Capture the cell that displays the provided text and extract its (x, y) central coordinate. 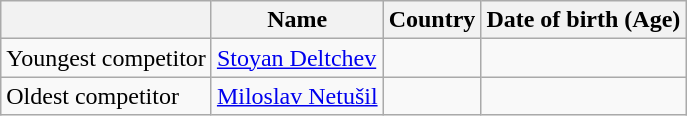
Name (297, 20)
Country (432, 20)
Oldest competitor (106, 96)
Youngest competitor (106, 58)
Miloslav Netušil (297, 96)
Date of birth (Age) (584, 20)
Stoyan Deltchev (297, 58)
